Extract the [X, Y] coordinate from the center of the cell holding the provided text.  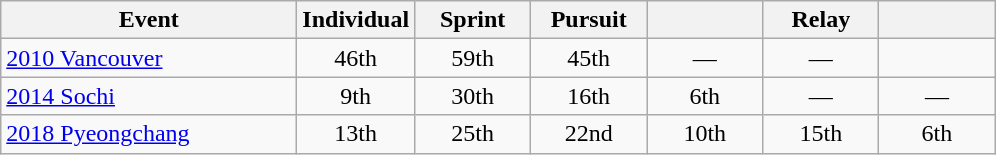
59th [473, 58]
Relay [821, 20]
Event [149, 20]
Pursuit [589, 20]
45th [589, 58]
46th [356, 58]
9th [356, 96]
2018 Pyeongchang [149, 134]
15th [821, 134]
Sprint [473, 20]
10th [705, 134]
16th [589, 96]
2014 Sochi [149, 96]
Individual [356, 20]
22nd [589, 134]
30th [473, 96]
25th [473, 134]
13th [356, 134]
2010 Vancouver [149, 58]
